Locate the cell with the specified text and output its (x, y) center coordinate. 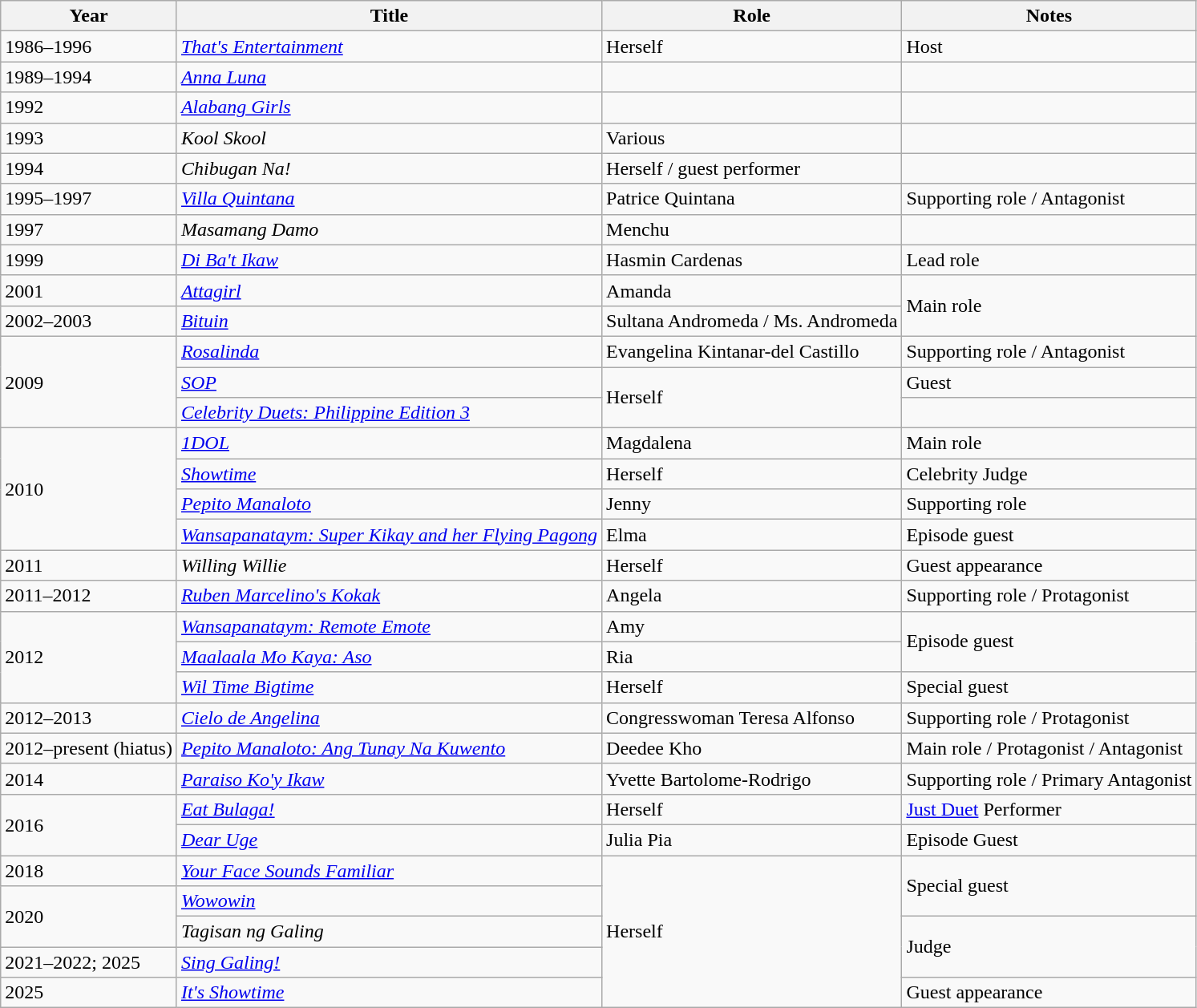
Congresswoman Teresa Alfonso (752, 718)
Kool Skool (389, 138)
Evangelina Kintanar-del Castillo (752, 351)
Wansapanataym: Remote Emote (389, 626)
Elma (752, 535)
1986–1996 (89, 47)
Angela (752, 596)
Eat Bulaga! (389, 809)
Attagirl (389, 290)
1997 (89, 229)
Celebrity Judge (1049, 474)
Supporting role (1049, 504)
2002–2003 (89, 321)
Sing Galing! (389, 962)
Judge (1049, 947)
Chibugan Na! (389, 168)
Various (752, 138)
Maalaala Mo Kaya: Aso (389, 657)
Amy (752, 626)
Villa Quintana (389, 199)
2016 (89, 824)
Hasmin Cardenas (752, 260)
Menchu (752, 229)
Tagisan ng Galing (389, 932)
1989–1994 (89, 77)
Role (752, 16)
Notes (1049, 16)
Anna Luna (389, 77)
Guest (1049, 383)
Amanda (752, 290)
Yvette Bartolome-Rodrigo (752, 779)
Wansapanataym: Super Kikay and her Flying Pagong (389, 535)
Host (1049, 47)
Paraiso Ko'y Ikaw (389, 779)
2025 (89, 993)
Wowowin (389, 901)
Alabang Girls (389, 107)
Deedee Kho (752, 748)
2001 (89, 290)
SOP (389, 383)
Dear Uge (389, 840)
Just Duet Performer (1049, 809)
Bituin (389, 321)
Showtime (389, 474)
2021–2022; 2025 (89, 962)
Julia Pia (752, 840)
2014 (89, 779)
1993 (89, 138)
Magdalena (752, 443)
Title (389, 16)
1994 (89, 168)
1992 (89, 107)
Episode Guest (1049, 840)
Rosalinda (389, 351)
Pepito Manaloto (389, 504)
2012–present (hiatus) (89, 748)
2012 (89, 657)
Jenny (752, 504)
It's Showtime (389, 993)
2010 (89, 489)
2011 (89, 565)
Willing Willie (389, 565)
2018 (89, 870)
Masamang Damo (389, 229)
Ria (752, 657)
That's Entertainment (389, 47)
Sultana Andromeda / Ms. Andromeda (752, 321)
1999 (89, 260)
Main role / Protagonist / Antagonist (1049, 748)
Lead role (1049, 260)
2011–2012 (89, 596)
Wil Time Bigtime (389, 687)
2012–2013 (89, 718)
1995–1997 (89, 199)
Year (89, 16)
Di Ba't Ikaw (389, 260)
Patrice Quintana (752, 199)
Ruben Marcelino's Kokak (389, 596)
2020 (89, 917)
Herself / guest performer (752, 168)
Cielo de Angelina (389, 718)
Pepito Manaloto: Ang Tunay Na Kuwento (389, 748)
Supporting role / Primary Antagonist (1049, 779)
Your Face Sounds Familiar (389, 870)
2009 (89, 382)
Celebrity Duets: Philippine Edition 3 (389, 413)
1DOL (389, 443)
